Find where the given text appears and provide that cell's center as [x, y] coordinate. 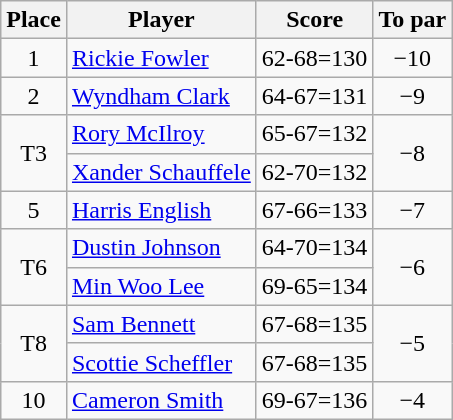
Score [314, 20]
Sam Bennett [161, 324]
T3 [34, 153]
T8 [34, 343]
65-67=132 [314, 134]
−10 [412, 58]
Player [161, 20]
2 [34, 96]
Harris English [161, 210]
5 [34, 210]
Scottie Scheffler [161, 362]
−7 [412, 210]
64-70=134 [314, 248]
10 [34, 400]
−6 [412, 267]
69-67=136 [314, 400]
62-68=130 [314, 58]
69-65=134 [314, 286]
Wyndham Clark [161, 96]
67-66=133 [314, 210]
−4 [412, 400]
Rickie Fowler [161, 58]
To par [412, 20]
T6 [34, 267]
Place [34, 20]
Xander Schauffele [161, 172]
Cameron Smith [161, 400]
Min Woo Lee [161, 286]
−9 [412, 96]
Dustin Johnson [161, 248]
Rory McIlroy [161, 134]
1 [34, 58]
−8 [412, 153]
62-70=132 [314, 172]
−5 [412, 343]
64-67=131 [314, 96]
